Detect which cell encompasses the target text, then output its [X, Y] center coordinate. 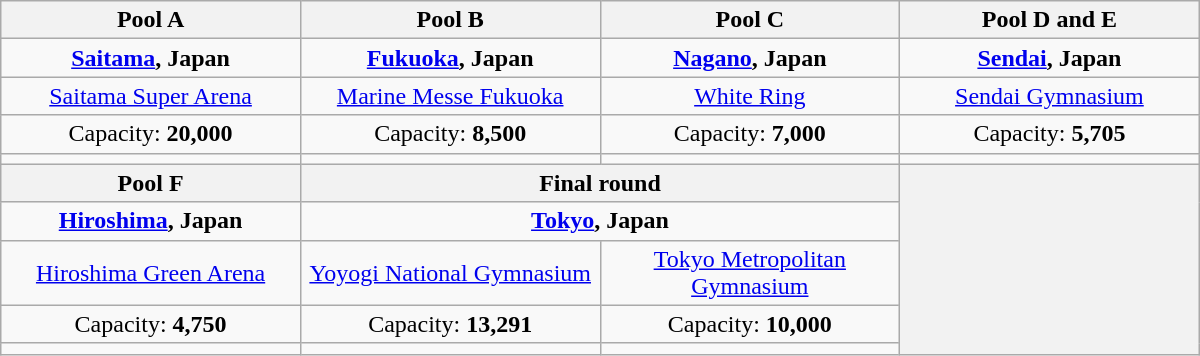
Pool D and E [1050, 20]
Pool B [450, 20]
Nagano, Japan [750, 58]
Hiroshima Green Arena [151, 272]
Capacity: 10,000 [750, 324]
Capacity: 13,291 [450, 324]
Sendai Gymnasium [1050, 96]
Fukuoka, Japan [450, 58]
Capacity: 7,000 [750, 134]
Saitama Super Arena [151, 96]
Capacity: 8,500 [450, 134]
Final round [600, 183]
Saitama, Japan [151, 58]
White Ring [750, 96]
Yoyogi National Gymnasium [450, 272]
Tokyo Metropolitan Gymnasium [750, 272]
Capacity: 20,000 [151, 134]
Capacity: 5,705 [1050, 134]
Hiroshima, Japan [151, 221]
Pool A [151, 20]
Pool F [151, 183]
Tokyo, Japan [600, 221]
Capacity: 4,750 [151, 324]
Pool C [750, 20]
Sendai, Japan [1050, 58]
Marine Messe Fukuoka [450, 96]
